Detect which cell encompasses the target text, then output its (x, y) center coordinate. 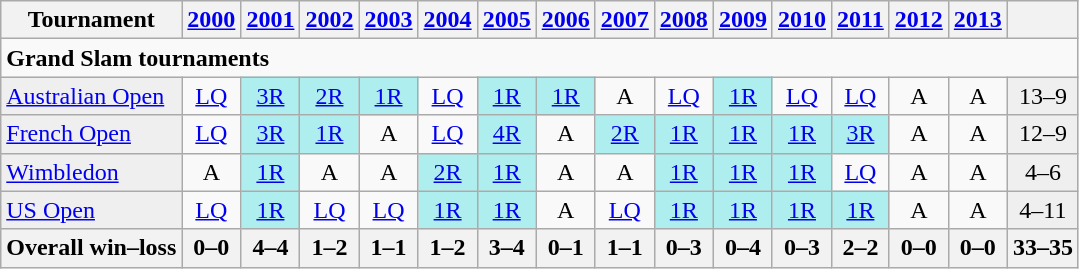
2001 (270, 20)
US Open (92, 210)
2010 (802, 20)
2011 (861, 20)
2002 (330, 20)
3–4 (506, 248)
2000 (212, 20)
2008 (684, 20)
13–9 (1042, 96)
2004 (448, 20)
2–2 (861, 248)
33–35 (1042, 248)
Grand Slam tournaments (540, 58)
2007 (624, 20)
2013 (978, 20)
2003 (388, 20)
2006 (566, 20)
Australian Open (92, 96)
12–9 (1042, 134)
Wimbledon (92, 172)
4–4 (270, 248)
4R (506, 134)
4–6 (1042, 172)
French Open (92, 134)
2012 (918, 20)
0–4 (742, 248)
Overall win–loss (92, 248)
0–1 (566, 248)
Tournament (92, 20)
4–11 (1042, 210)
2005 (506, 20)
2009 (742, 20)
